From the cell containing the given text, extract its center point as (x, y) coordinate. 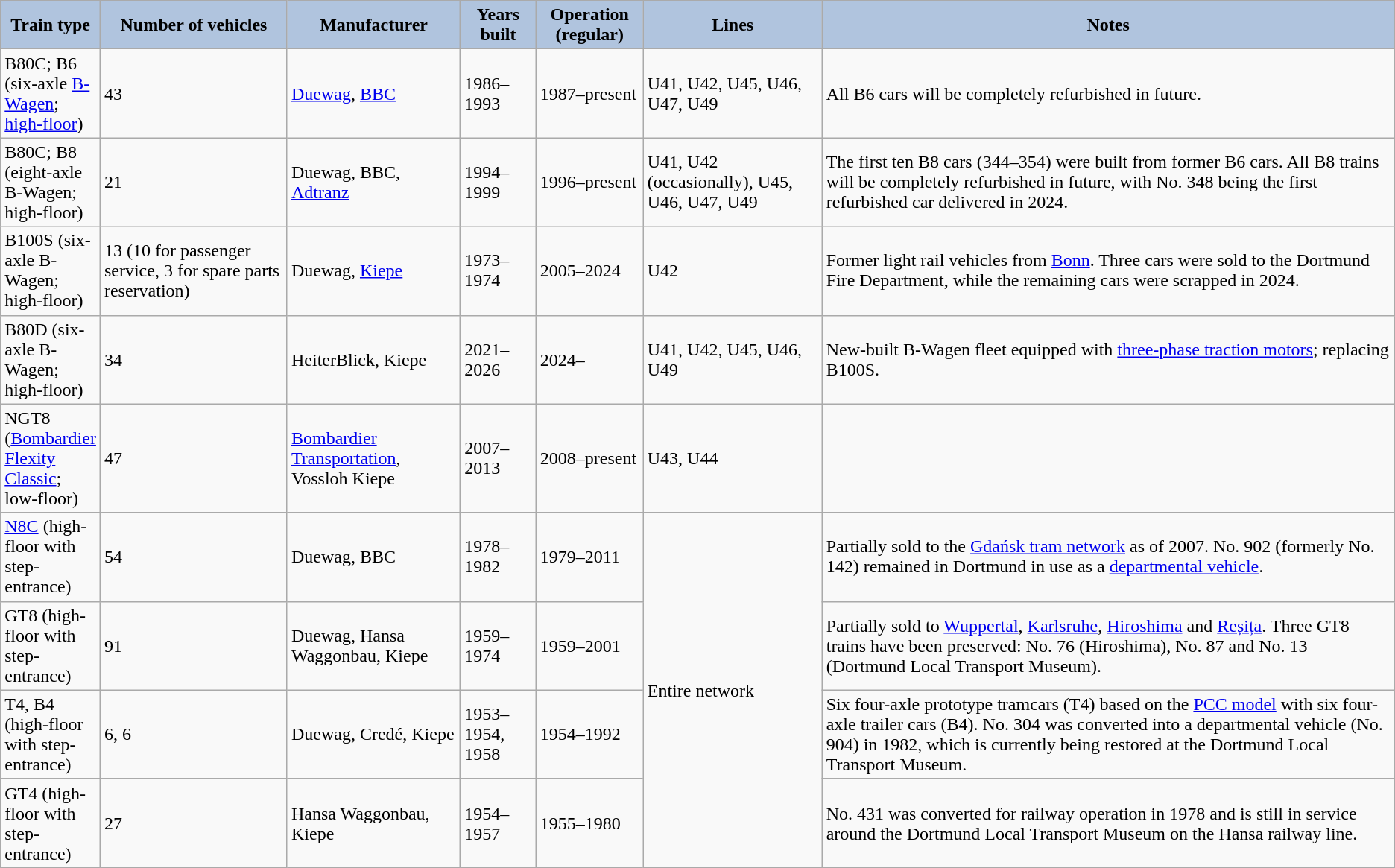
1973–1974 (499, 271)
B80C; B6 (six-axle B-Wagen; high-floor) (51, 94)
1953–1954, 1958 (499, 735)
2021–2026 (499, 359)
1979–2011 (589, 557)
Notes (1108, 25)
1959–2001 (589, 645)
Hansa Waggonbau, Kiepe (373, 823)
13 (10 for passenger service, 3 for spare parts reservation) (194, 271)
Operation (regular) (589, 25)
U42 (733, 271)
Number of vehicles (194, 25)
No. 431 was converted for railway operation in 1978 and is still in service around the Dortmund Local Transport Museum on the Hansa railway line. (1108, 823)
6, 6 (194, 735)
1959–1974 (499, 645)
T4, B4 (high-floor with step-entrance) (51, 735)
GT8 (high-floor with step-entrance) (51, 645)
Entire network (733, 690)
1954–1992 (589, 735)
1954–1957 (499, 823)
2005–2024 (589, 271)
GT4 (high-floor with step-entrance) (51, 823)
Partially sold to the Gdańsk tram network as of 2007. No. 902 (formerly No. 142) remained in Dortmund in use as a departmental vehicle. (1108, 557)
U41, U42, U45, U46, U47, U49 (733, 94)
B100S (six-axle B-Wagen; high-floor) (51, 271)
B80D (six-axle B-Wagen; high-floor) (51, 359)
U43, U44 (733, 458)
B80C; B8 (eight-axle B-Wagen; high-floor) (51, 182)
43 (194, 94)
34 (194, 359)
All B6 cars will be completely refurbished in future. (1108, 94)
1994–1999 (499, 182)
54 (194, 557)
21 (194, 182)
NGT8 (Bombardier Flexity Classic; low-floor) (51, 458)
2024– (589, 359)
47 (194, 458)
Manufacturer (373, 25)
Lines (733, 25)
1987–present (589, 94)
Bombardier Transportation, Vossloh Kiepe (373, 458)
1978–1982 (499, 557)
HeiterBlick, Kiepe (373, 359)
Duewag, Credé, Kiepe (373, 735)
Former light rail vehicles from Bonn. Three cars were sold to the Dortmund Fire Department, while the remaining cars were scrapped in 2024. (1108, 271)
2008–present (589, 458)
Duewag, Hansa Waggonbau, Kiepe (373, 645)
2007–2013 (499, 458)
Duewag, Kiepe (373, 271)
1955–1980 (589, 823)
U41, U42, U45, U46, U49 (733, 359)
27 (194, 823)
Duewag, BBC, Adtranz (373, 182)
91 (194, 645)
Train type (51, 25)
Years built (499, 25)
1986–1993 (499, 94)
New-built B-Wagen fleet equipped with three-phase traction motors; replacing B100S. (1108, 359)
N8C (high-floor with step-entrance) (51, 557)
U41, U42 (occasionally), U45, U46, U47, U49 (733, 182)
1996–present (589, 182)
